Locate the cell with the specified text and output its [X, Y] center coordinate. 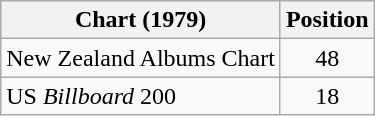
Chart (1979) [141, 20]
48 [327, 58]
Position [327, 20]
New Zealand Albums Chart [141, 58]
US Billboard 200 [141, 96]
18 [327, 96]
